Detect which cell encompasses the target text, then output its (x, y) center coordinate. 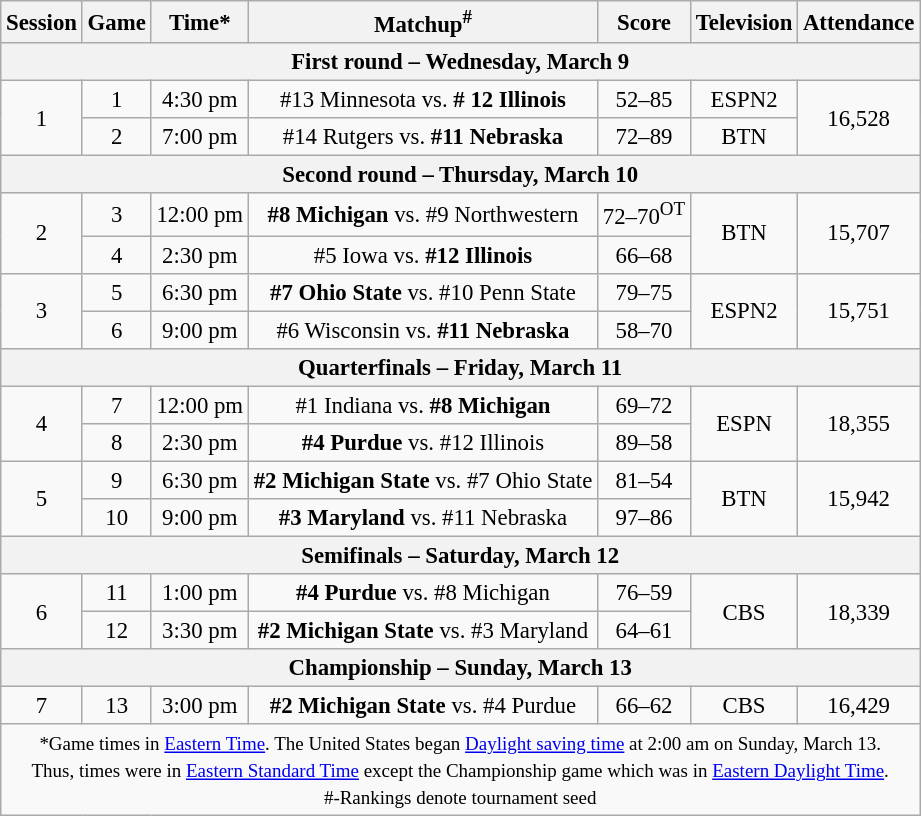
#2 Michigan State vs. #3 Maryland (422, 631)
15,942 (859, 498)
#4 Purdue vs. #8 Michigan (422, 593)
#8 Michigan vs. #9 Northwestern (422, 215)
12 (116, 631)
97–86 (644, 518)
Game (116, 22)
#7 Ohio State vs. #10 Penn State (422, 292)
79–75 (644, 292)
15,751 (859, 310)
64–61 (644, 631)
66–68 (644, 255)
81–54 (644, 480)
15,707 (859, 234)
8 (116, 443)
#3 Maryland vs. #11 Nebraska (422, 518)
#6 Wisconsin vs. #11 Nebraska (422, 330)
#2 Michigan State vs. #7 Ohio State (422, 480)
66–62 (644, 706)
16,429 (859, 706)
#13 Minnesota vs. # 12 Illinois (422, 100)
#4 Purdue vs. #12 Illinois (422, 443)
52–85 (644, 100)
11 (116, 593)
9 (116, 480)
Quarterfinals – Friday, March 11 (460, 367)
13 (116, 706)
3:30 pm (200, 631)
69–72 (644, 405)
First round – Wednesday, March 9 (460, 62)
16,528 (859, 118)
Score (644, 22)
Session (42, 22)
7:00 pm (200, 137)
Time* (200, 22)
4:30 pm (200, 100)
Attendance (859, 22)
10 (116, 518)
72–89 (644, 137)
#1 Indiana vs. #8 Michigan (422, 405)
76–59 (644, 593)
18,339 (859, 612)
1:00 pm (200, 593)
72–70OT (644, 215)
#5 Iowa vs. #12 Illinois (422, 255)
3:00 pm (200, 706)
#2 Michigan State vs. #4 Purdue (422, 706)
ESPN (744, 424)
89–58 (644, 443)
18,355 (859, 424)
58–70 (644, 330)
#14 Rutgers vs. #11 Nebraska (422, 137)
Matchup# (422, 22)
Second round – Thursday, March 10 (460, 175)
Semifinals – Saturday, March 12 (460, 555)
Championship – Sunday, March 13 (460, 668)
Television (744, 22)
